Return (X, Y) of the center of cell containing provided text 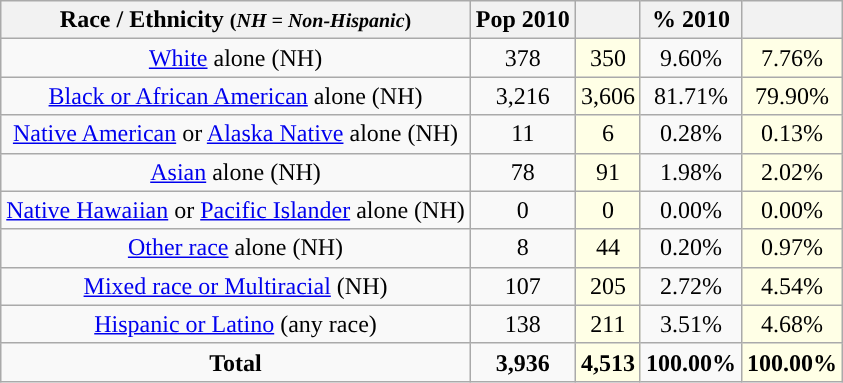
% 2010 (690, 20)
0.97% (792, 248)
4,513 (608, 362)
91 (608, 172)
Asian alone (NH) (236, 172)
Native American or Alaska Native alone (NH) (236, 134)
78 (522, 172)
205 (608, 286)
Black or African American alone (NH) (236, 96)
79.90% (792, 96)
2.72% (690, 286)
211 (608, 324)
8 (522, 248)
Mixed race or Multiracial (NH) (236, 286)
0.13% (792, 134)
Other race alone (NH) (236, 248)
9.60% (690, 58)
138 (522, 324)
Hispanic or Latino (any race) (236, 324)
3,216 (522, 96)
0.20% (690, 248)
Pop 2010 (522, 20)
11 (522, 134)
Native Hawaiian or Pacific Islander alone (NH) (236, 210)
2.02% (792, 172)
350 (608, 58)
44 (608, 248)
6 (608, 134)
4.54% (792, 286)
1.98% (690, 172)
81.71% (690, 96)
White alone (NH) (236, 58)
0.28% (690, 134)
3,606 (608, 96)
Total (236, 362)
Race / Ethnicity (NH = Non-Hispanic) (236, 20)
3.51% (690, 324)
7.76% (792, 58)
107 (522, 286)
378 (522, 58)
3,936 (522, 362)
4.68% (792, 324)
